Extract the (x, y) coordinate from the center of the cell holding the provided text.  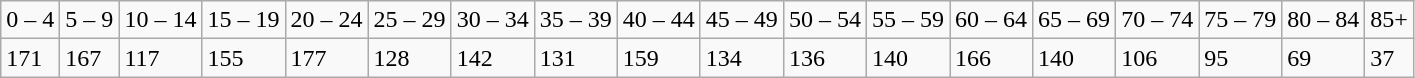
5 – 9 (90, 20)
37 (1390, 58)
171 (30, 58)
80 – 84 (1324, 20)
85+ (1390, 20)
117 (160, 58)
30 – 34 (492, 20)
70 – 74 (1158, 20)
60 – 64 (992, 20)
106 (1158, 58)
155 (244, 58)
50 – 54 (824, 20)
65 – 69 (1074, 20)
69 (1324, 58)
75 – 79 (1240, 20)
131 (576, 58)
177 (326, 58)
166 (992, 58)
25 – 29 (410, 20)
128 (410, 58)
134 (742, 58)
10 – 14 (160, 20)
95 (1240, 58)
55 – 59 (908, 20)
136 (824, 58)
20 – 24 (326, 20)
40 – 44 (658, 20)
15 – 19 (244, 20)
159 (658, 58)
142 (492, 58)
45 – 49 (742, 20)
0 – 4 (30, 20)
167 (90, 58)
35 – 39 (576, 20)
